Output the (X, Y) coordinate of the center of the cell containing the given text.  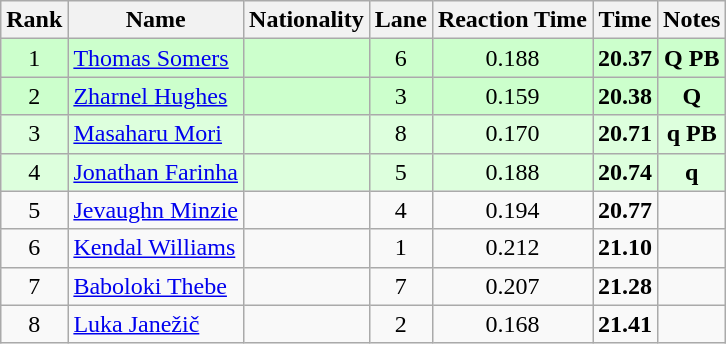
q PB (692, 134)
21.28 (626, 286)
21.10 (626, 248)
Luka Janežič (156, 324)
Nationality (307, 20)
Notes (692, 20)
Jevaughn Minzie (156, 210)
0.159 (512, 96)
0.170 (512, 134)
Lane (400, 20)
Time (626, 20)
0.168 (512, 324)
Masaharu Mori (156, 134)
20.77 (626, 210)
Q PB (692, 58)
0.212 (512, 248)
0.194 (512, 210)
Zharnel Hughes (156, 96)
Jonathan Farinha (156, 172)
0.207 (512, 286)
20.37 (626, 58)
q (692, 172)
Reaction Time (512, 20)
Baboloki Thebe (156, 286)
Name (156, 20)
Q (692, 96)
20.74 (626, 172)
Thomas Somers (156, 58)
Kendal Williams (156, 248)
Rank (34, 20)
20.71 (626, 134)
20.38 (626, 96)
21.41 (626, 324)
